Locate the cell with the specified text and output its [x, y] center coordinate. 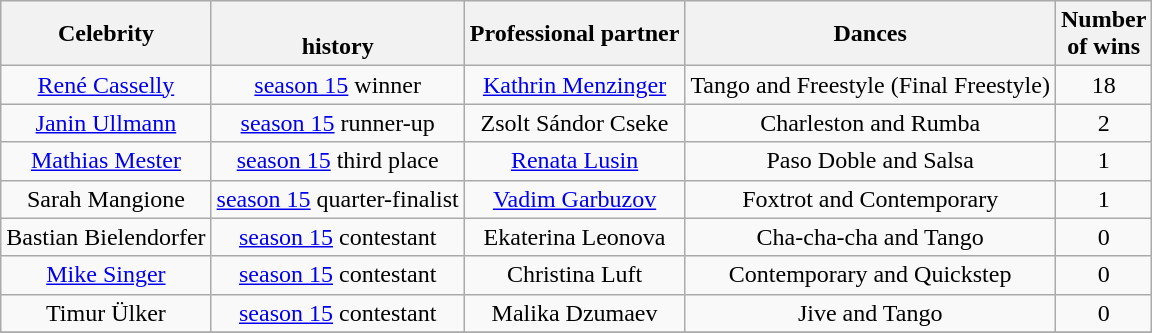
Timur Ülker [106, 313]
2 [1103, 123]
Celebrity [106, 34]
Ekaterina Leonova [574, 237]
Renata Lusin [574, 161]
Dances [870, 34]
season 15 quarter-finalist [338, 199]
Contemporary and Quickstep [870, 275]
18 [1103, 85]
history [338, 34]
Jive and Tango [870, 313]
Paso Doble and Salsa [870, 161]
Sarah Mangione [106, 199]
season 15 runner-up [338, 123]
Vadim Garbuzov [574, 199]
Malika Dzumaev [574, 313]
René Casselly [106, 85]
Mathias Mester [106, 161]
season 15 third place [338, 161]
Professional partner [574, 34]
Charleston and Rumba [870, 123]
season 15 winner [338, 85]
Tango and Freestyle (Final Freestyle) [870, 85]
Janin Ullmann [106, 123]
Numberof wins [1103, 34]
Cha-cha-cha and Tango [870, 237]
Mike Singer [106, 275]
Foxtrot and Contemporary [870, 199]
Zsolt Sándor Cseke [574, 123]
Bastian Bielendorfer [106, 237]
Kathrin Menzinger [574, 85]
Christina Luft [574, 275]
